Output the [X, Y] coordinate of the center of the cell containing the given text.  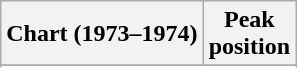
Chart (1973–1974) [102, 34]
Peak position [249, 34]
